Provide the (x, y) coordinate of the cell's center where the given text is located.  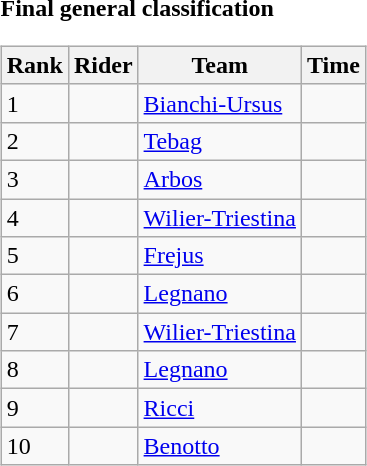
4 (34, 217)
2 (34, 141)
Frejus (220, 256)
6 (34, 294)
Arbos (220, 179)
5 (34, 256)
Tebag (220, 141)
Team (220, 65)
Ricci (220, 408)
10 (34, 446)
Rider (103, 65)
7 (34, 332)
3 (34, 179)
Benotto (220, 446)
Rank (34, 65)
8 (34, 370)
9 (34, 408)
1 (34, 103)
Bianchi-Ursus (220, 103)
Time (333, 65)
